Capture the cell that displays the provided text and extract its (X, Y) central coordinate. 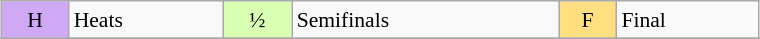
Heats (146, 20)
H (36, 20)
½ (258, 20)
F (588, 20)
Semifinals (426, 20)
Final (687, 20)
